Locate the cell with the specified text and output its [x, y] center coordinate. 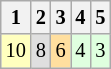
10 [16, 51]
6 [61, 51]
8 [41, 51]
1 [16, 17]
2 [41, 17]
5 [100, 17]
